Find where the given text appears and provide that cell's center as (x, y) coordinate. 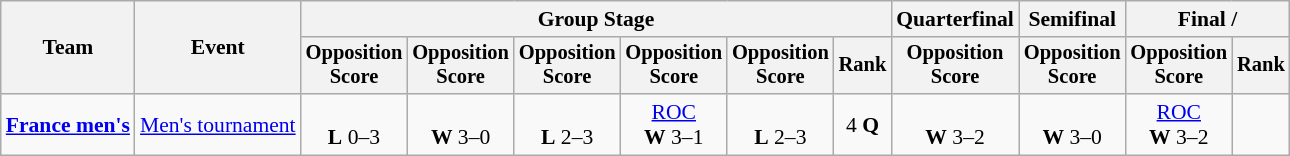
W 3–2 (955, 124)
ROCW 3–1 (674, 124)
4 Q (863, 124)
Semifinal (1072, 19)
Men's tournament (218, 124)
France men's (68, 124)
Group Stage (596, 19)
Team (68, 48)
ROCW 3–2 (1178, 124)
L 0–3 (354, 124)
Quarterfinal (955, 19)
Final / (1207, 19)
Event (218, 48)
